From the cell containing the given text, extract its center point as (x, y) coordinate. 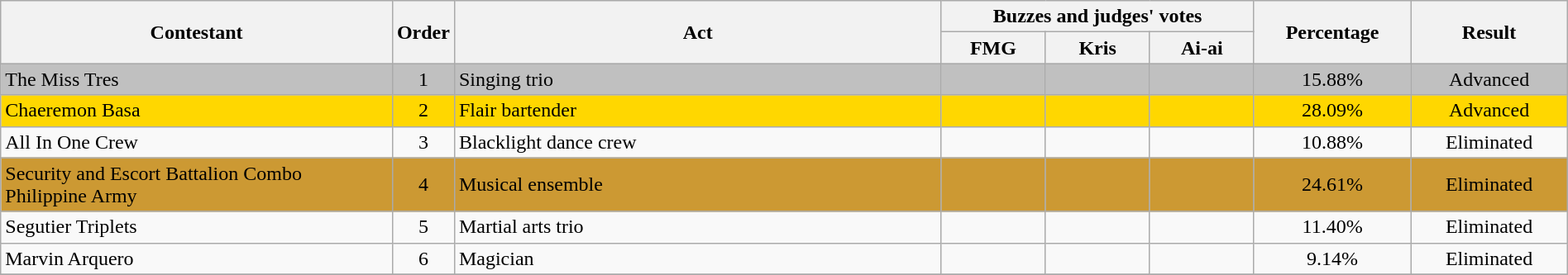
5 (423, 227)
Singing trio (697, 79)
11.40% (1331, 227)
2 (423, 111)
Flair bartender (697, 111)
Ai-ai (1202, 48)
4 (423, 185)
Buzzes and judges' votes (1097, 17)
Blacklight dance crew (697, 142)
Kris (1097, 48)
15.88% (1331, 79)
The Miss Tres (197, 79)
Chaeremon Basa (197, 111)
Martial arts trio (697, 227)
Act (697, 32)
Result (1489, 32)
24.61% (1331, 185)
Order (423, 32)
Percentage (1331, 32)
10.88% (1331, 142)
FMG (993, 48)
6 (423, 258)
1 (423, 79)
All In One Crew (197, 142)
28.09% (1331, 111)
9.14% (1331, 258)
Segutier Triplets (197, 227)
3 (423, 142)
Security and Escort Battalion Combo Philippine Army (197, 185)
Contestant (197, 32)
Marvin Arquero (197, 258)
Musical ensemble (697, 185)
Magician (697, 258)
